Provide the [x, y] coordinate of the cell's center where the given text is located.  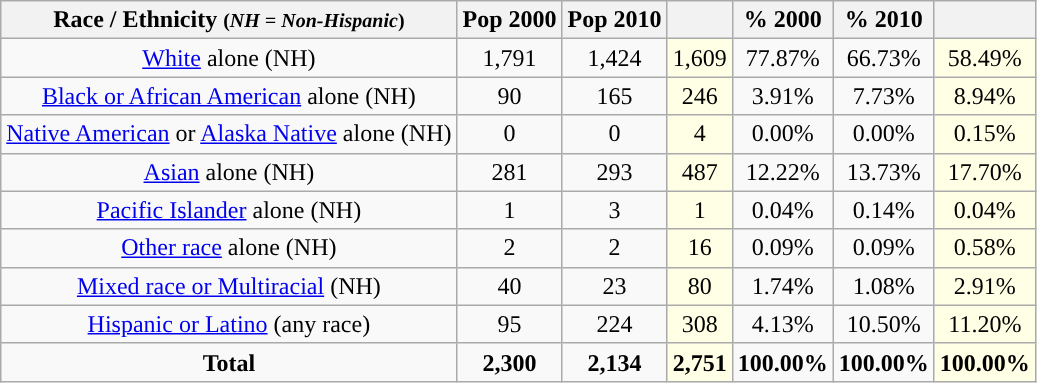
Total [229, 362]
1,424 [614, 58]
487 [700, 172]
Race / Ethnicity (NH = Non-Hispanic) [229, 20]
165 [614, 96]
Mixed race or Multiracial (NH) [229, 286]
8.94% [984, 96]
1,791 [510, 58]
4 [700, 134]
293 [614, 172]
40 [510, 286]
2,134 [614, 362]
Other race alone (NH) [229, 248]
281 [510, 172]
2,751 [700, 362]
77.87% [782, 58]
4.13% [782, 324]
66.73% [884, 58]
Native American or Alaska Native alone (NH) [229, 134]
2,300 [510, 362]
11.20% [984, 324]
23 [614, 286]
0.15% [984, 134]
Pacific Islander alone (NH) [229, 210]
Black or African American alone (NH) [229, 96]
White alone (NH) [229, 58]
95 [510, 324]
13.73% [884, 172]
1,609 [700, 58]
3 [614, 210]
308 [700, 324]
10.50% [884, 324]
12.22% [782, 172]
% 2010 [884, 20]
0.58% [984, 248]
Asian alone (NH) [229, 172]
Pop 2010 [614, 20]
2.91% [984, 286]
Hispanic or Latino (any race) [229, 324]
17.70% [984, 172]
1.08% [884, 286]
Pop 2000 [510, 20]
246 [700, 96]
224 [614, 324]
3.91% [782, 96]
7.73% [884, 96]
90 [510, 96]
% 2000 [782, 20]
1.74% [782, 286]
58.49% [984, 58]
80 [700, 286]
0.14% [884, 210]
16 [700, 248]
